Capture the cell that displays the provided text and extract its (X, Y) central coordinate. 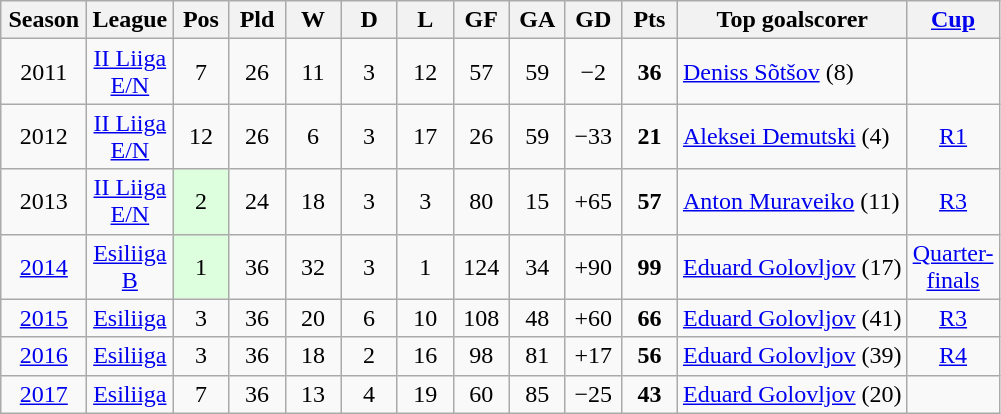
−25 (593, 394)
−2 (593, 72)
+65 (593, 202)
W (313, 20)
2016 (44, 356)
+90 (593, 266)
21 (649, 136)
Season (44, 20)
Quarter-finals (953, 266)
Eduard Golovljov (17) (792, 266)
4 (369, 394)
11 (313, 72)
Esiliiga B (130, 266)
Pld (257, 20)
−33 (593, 136)
34 (537, 266)
66 (649, 318)
Eduard Golovljov (20) (792, 394)
2013 (44, 202)
R1 (953, 136)
56 (649, 356)
2011 (44, 72)
19 (425, 394)
2015 (44, 318)
99 (649, 266)
Aleksei Demutski (4) (792, 136)
48 (537, 318)
Cup (953, 20)
GF (481, 20)
124 (481, 266)
15 (537, 202)
98 (481, 356)
GD (593, 20)
20 (313, 318)
GA (537, 20)
+17 (593, 356)
24 (257, 202)
Pts (649, 20)
108 (481, 318)
32 (313, 266)
R4 (953, 356)
League (130, 20)
13 (313, 394)
81 (537, 356)
Eduard Golovljov (39) (792, 356)
Eduard Golovljov (41) (792, 318)
Deniss Sõtšov (8) (792, 72)
2014 (44, 266)
2012 (44, 136)
+60 (593, 318)
85 (537, 394)
L (425, 20)
43 (649, 394)
10 (425, 318)
17 (425, 136)
2017 (44, 394)
D (369, 20)
Pos (201, 20)
60 (481, 394)
16 (425, 356)
80 (481, 202)
Anton Muraveiko (11) (792, 202)
Top goalscorer (792, 20)
